Identify which cell holds the provided text, then report its (x, y) central coordinate. 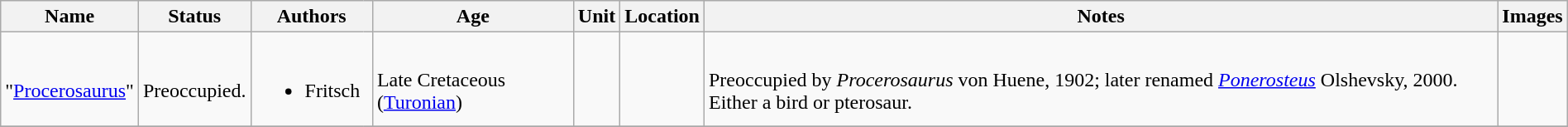
Age (473, 17)
Name (69, 17)
"Procerosaurus" (69, 80)
Notes (1100, 17)
Images (1532, 17)
Preoccupied. (194, 80)
Preoccupied by Procerosaurus von Huene, 1902; later renamed Ponerosteus Olshevsky, 2000. Either a bird or pterosaur. (1100, 80)
Late Cretaceous (Turonian) (473, 80)
Fritsch (308, 80)
Status (194, 17)
Location (662, 17)
Unit (596, 17)
Authors (311, 17)
